Identify which cell holds the provided text, then report its [X, Y] central coordinate. 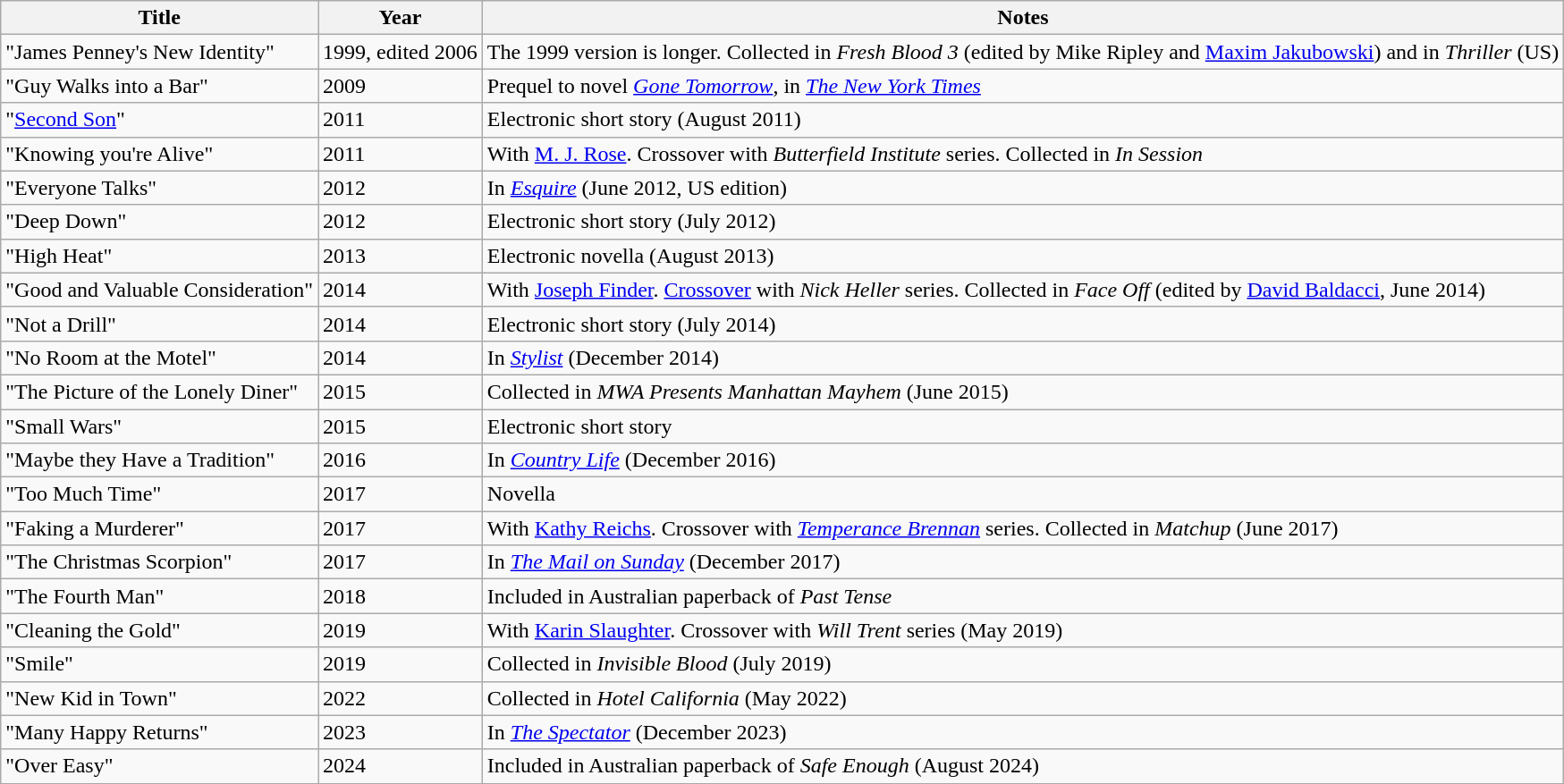
Collected in Invisible Blood (July 2019) [1023, 664]
"New Kid in Town" [159, 698]
"High Heat" [159, 256]
2013 [401, 256]
With Kathy Reichs. Crossover with Temperance Brennan series. Collected in Matchup (June 2017) [1023, 528]
"Deep Down" [159, 222]
"Not a Drill" [159, 324]
With Karin Slaughter. Crossover with Will Trent series (May 2019) [1023, 630]
"Cleaning the Gold" [159, 630]
"Knowing you're Alive" [159, 154]
2009 [401, 86]
Included in Australian paperback of Past Tense [1023, 596]
"The Picture of the Lonely Diner" [159, 392]
"Smile" [159, 664]
"No Room at the Motel" [159, 358]
With Joseph Finder. Crossover with Nick Heller series. Collected in Face Off (edited by David Baldacci, June 2014) [1023, 290]
Notes [1023, 18]
"The Christmas Scorpion" [159, 562]
2016 [401, 460]
"Over Easy" [159, 766]
Electronic short story (August 2011) [1023, 120]
In Esquire (June 2012, US edition) [1023, 188]
2023 [401, 732]
Electronic short story (July 2014) [1023, 324]
"Good and Valuable Consideration" [159, 290]
"Guy Walks into a Bar" [159, 86]
In Stylist (December 2014) [1023, 358]
"Too Much Time" [159, 494]
Collected in MWA Presents Manhattan Mayhem (June 2015) [1023, 392]
Prequel to novel Gone Tomorrow, in The New York Times [1023, 86]
With M. J. Rose. Crossover with Butterfield Institute series. Collected in In Session [1023, 154]
Novella [1023, 494]
2022 [401, 698]
Electronic short story [1023, 426]
In Country Life (December 2016) [1023, 460]
Collected in Hotel California (May 2022) [1023, 698]
"Small Wars" [159, 426]
In The Spectator (December 2023) [1023, 732]
"Everyone Talks" [159, 188]
2024 [401, 766]
Electronic short story (July 2012) [1023, 222]
Title [159, 18]
2018 [401, 596]
Year [401, 18]
"Second Son" [159, 120]
"Maybe they Have a Tradition" [159, 460]
"Many Happy Returns" [159, 732]
The 1999 version is longer. Collected in Fresh Blood 3 (edited by Mike Ripley and Maxim Jakubowski) and in Thriller (US) [1023, 52]
1999, edited 2006 [401, 52]
"The Fourth Man" [159, 596]
Electronic novella (August 2013) [1023, 256]
In The Mail on Sunday (December 2017) [1023, 562]
"James Penney's New Identity" [159, 52]
Included in Australian paperback of Safe Enough (August 2024) [1023, 766]
"Faking a Murderer" [159, 528]
